Find where the given text appears and provide that cell's center as [X, Y] coordinate. 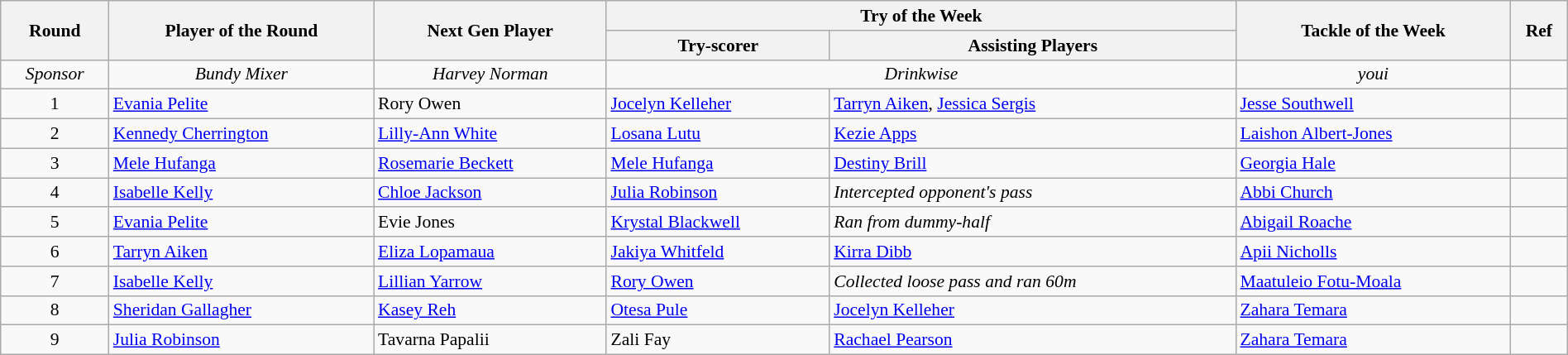
Krystal Blackwell [718, 223]
Zali Fay [718, 340]
Kirra Dibb [1032, 252]
Harvey Norman [490, 74]
3 [55, 163]
Round [55, 30]
Losana Lutu [718, 134]
Rachael Pearson [1032, 340]
Abbi Church [1373, 193]
Kezie Apps [1032, 134]
Lillian Yarrow [490, 281]
Georgia Hale [1373, 163]
Evie Jones [490, 223]
Tackle of the Week [1373, 30]
Player of the Round [241, 30]
Lilly-Ann White [490, 134]
1 [55, 104]
8 [55, 310]
Jesse Southwell [1373, 104]
5 [55, 223]
Sheridan Gallagher [241, 310]
Eliza Lopamaua [490, 252]
Tavarna Papalii [490, 340]
Abigail Roache [1373, 223]
Ref [1538, 30]
6 [55, 252]
Drinkwise [921, 74]
Otesa Pule [718, 310]
2 [55, 134]
youi [1373, 74]
Ran from dummy-half [1032, 223]
Chloe Jackson [490, 193]
Bundy Mixer [241, 74]
9 [55, 340]
Maatuleio Fotu-Moala [1373, 281]
Try-scorer [718, 46]
Sponsor [55, 74]
Try of the Week [921, 16]
Intercepted opponent's pass [1032, 193]
Next Gen Player [490, 30]
Tarryn Aiken [241, 252]
Rosemarie Beckett [490, 163]
Kasey Reh [490, 310]
Kennedy Cherrington [241, 134]
Collected loose pass and ran 60m [1032, 281]
Tarryn Aiken, Jessica Sergis [1032, 104]
4 [55, 193]
Assisting Players [1032, 46]
Laishon Albert-Jones [1373, 134]
Apii Nicholls [1373, 252]
Jakiya Whitfeld [718, 252]
Destiny Brill [1032, 163]
7 [55, 281]
